Scan for the cell matching the given text and deliver its (x, y) coordinate at center. 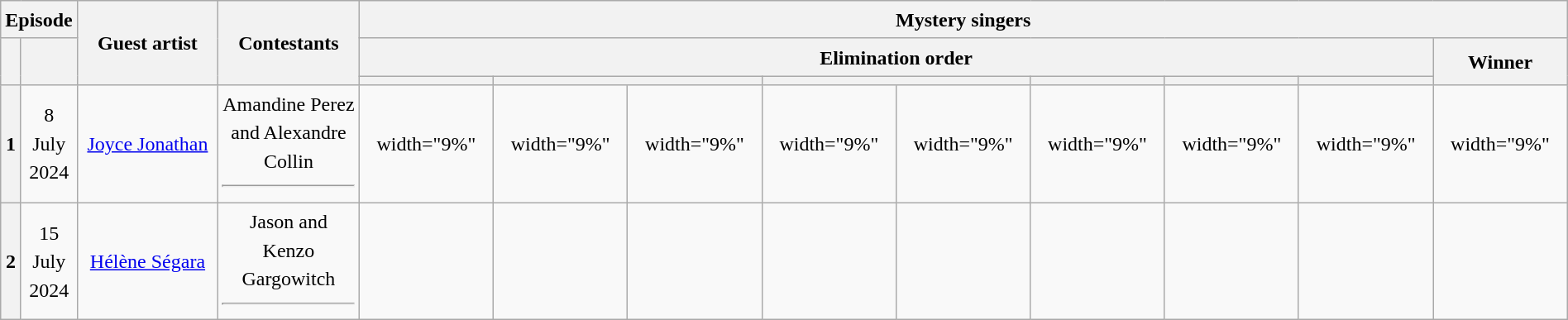
Guest artist (147, 43)
Jason and Kenzo Gargowitch (289, 260)
Amandine Perez and Alexandre Collin (289, 144)
Winner (1500, 61)
Contestants (289, 43)
8 July 2024 (49, 144)
Episode (39, 20)
Mystery singers (963, 20)
Joyce Jonathan (147, 144)
1 (12, 144)
Hélène Ségara (147, 260)
15 July 2024 (49, 260)
Elimination order (896, 57)
2 (12, 260)
